Extract the (X, Y) coordinate from the center of the cell holding the provided text.  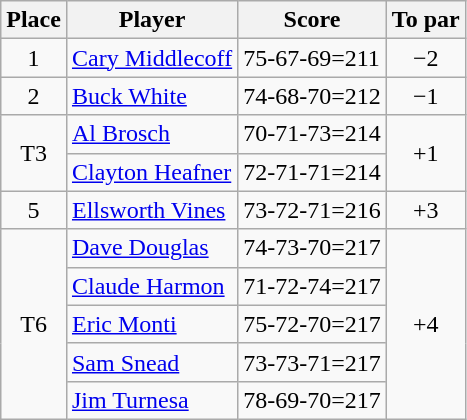
Sam Snead (152, 362)
+4 (426, 324)
74-73-70=217 (312, 248)
T3 (34, 153)
Clayton Heafner (152, 172)
Claude Harmon (152, 286)
71-72-74=217 (312, 286)
75-72-70=217 (312, 324)
Ellsworth Vines (152, 210)
−1 (426, 96)
To par (426, 20)
+1 (426, 153)
Al Brosch (152, 134)
Place (34, 20)
73-72-71=216 (312, 210)
72-71-71=214 (312, 172)
Score (312, 20)
Cary Middlecoff (152, 58)
−2 (426, 58)
74-68-70=212 (312, 96)
Jim Turnesa (152, 400)
78-69-70=217 (312, 400)
+3 (426, 210)
2 (34, 96)
1 (34, 58)
70-71-73=214 (312, 134)
T6 (34, 324)
Eric Monti (152, 324)
73-73-71=217 (312, 362)
Dave Douglas (152, 248)
Buck White (152, 96)
75-67-69=211 (312, 58)
Player (152, 20)
5 (34, 210)
